Find where the given text appears and provide that cell's center as [X, Y] coordinate. 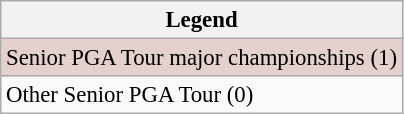
Other Senior PGA Tour (0) [202, 95]
Legend [202, 20]
Senior PGA Tour major championships (1) [202, 58]
